Pinpoint the cell where the given text exists, returning its [X, Y] midpoint coordinate. 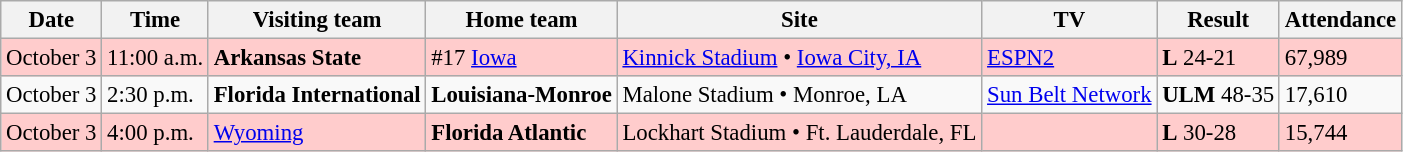
Florida Atlantic [522, 133]
Lockhart Stadium • Ft. Lauderdale, FL [800, 133]
Sun Belt Network [1070, 95]
Louisiana-Monroe [522, 95]
11:00 a.m. [156, 58]
67,989 [1340, 58]
2:30 p.m. [156, 95]
#17 Iowa [522, 58]
Site [800, 20]
Attendance [1340, 20]
15,744 [1340, 133]
Visiting team [317, 20]
Kinnick Stadium • Iowa City, IA [800, 58]
Home team [522, 20]
Arkansas State [317, 58]
ESPN2 [1070, 58]
Date [52, 20]
Time [156, 20]
Malone Stadium • Monroe, LA [800, 95]
Florida International [317, 95]
ULM 48-35 [1218, 95]
Wyoming [317, 133]
Result [1218, 20]
TV [1070, 20]
L 24-21 [1218, 58]
L 30-28 [1218, 133]
4:00 p.m. [156, 133]
17,610 [1340, 95]
